Pinpoint the cell where the given text exists, returning its [X, Y] midpoint coordinate. 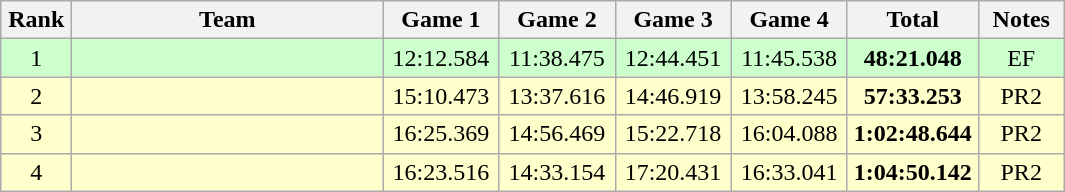
13:37.616 [557, 96]
Notes [1021, 20]
14:33.154 [557, 172]
1 [36, 58]
15:10.473 [441, 96]
16:04.088 [789, 134]
48:21.048 [912, 58]
1:04:50.142 [912, 172]
Game 4 [789, 20]
2 [36, 96]
11:45.538 [789, 58]
Game 3 [673, 20]
14:46.919 [673, 96]
Team [228, 20]
1:02:48.644 [912, 134]
4 [36, 172]
16:33.041 [789, 172]
3 [36, 134]
16:25.369 [441, 134]
Total [912, 20]
Rank [36, 20]
Game 2 [557, 20]
57:33.253 [912, 96]
13:58.245 [789, 96]
15:22.718 [673, 134]
17:20.431 [673, 172]
EF [1021, 58]
12:12.584 [441, 58]
16:23.516 [441, 172]
14:56.469 [557, 134]
12:44.451 [673, 58]
Game 1 [441, 20]
11:38.475 [557, 58]
